Return the (x, y) coordinate for the center point of the cell that contains the specified text.  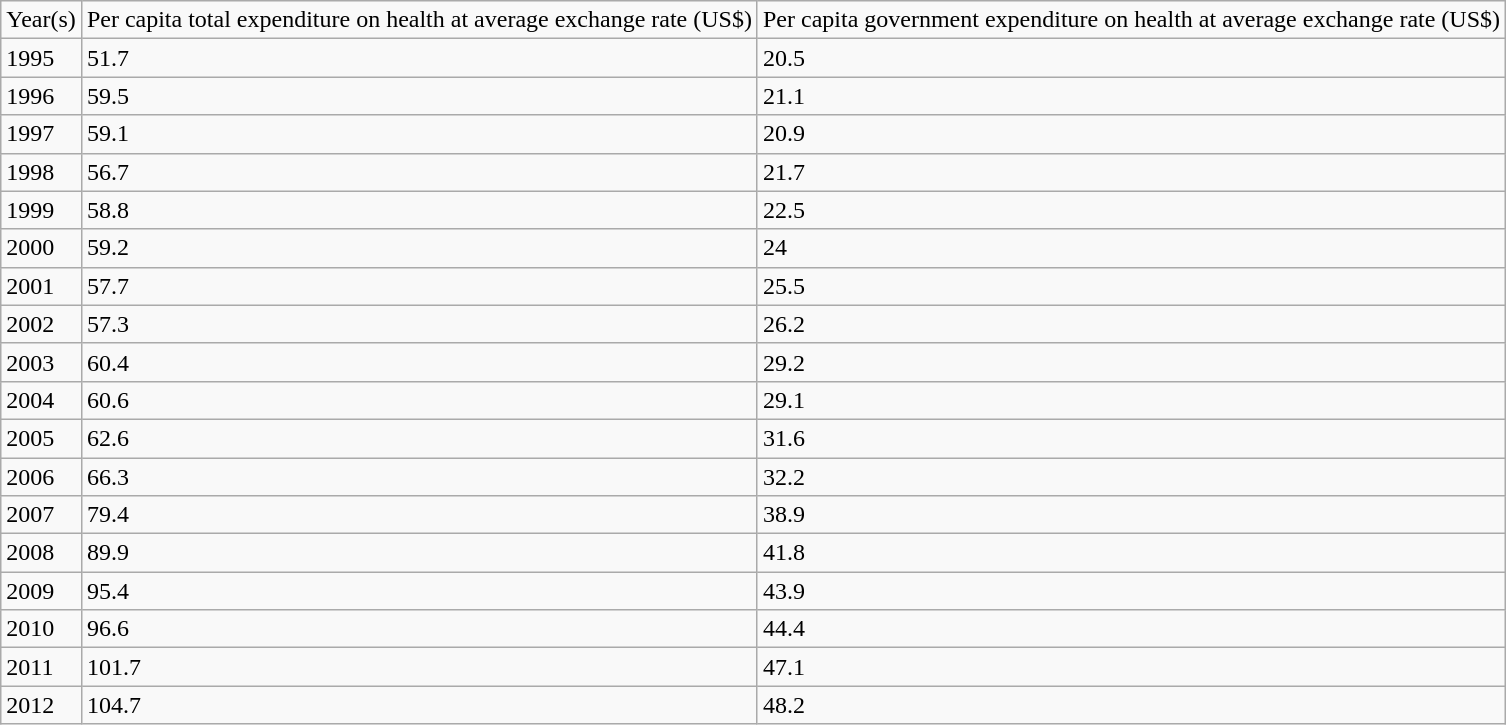
29.1 (1131, 400)
2006 (42, 477)
2003 (42, 362)
Per capita government expenditure on health at average exchange rate (US$) (1131, 20)
57.7 (419, 286)
32.2 (1131, 477)
47.1 (1131, 667)
59.1 (419, 134)
2005 (42, 438)
59.5 (419, 96)
62.6 (419, 438)
21.1 (1131, 96)
38.9 (1131, 515)
31.6 (1131, 438)
2010 (42, 629)
1995 (42, 58)
Per capita total expenditure on health at average exchange rate (US$) (419, 20)
59.2 (419, 248)
21.7 (1131, 172)
24 (1131, 248)
56.7 (419, 172)
26.2 (1131, 324)
2007 (42, 515)
20.5 (1131, 58)
2000 (42, 248)
95.4 (419, 591)
48.2 (1131, 705)
96.6 (419, 629)
2009 (42, 591)
58.8 (419, 210)
1996 (42, 96)
29.2 (1131, 362)
66.3 (419, 477)
51.7 (419, 58)
89.9 (419, 553)
1997 (42, 134)
57.3 (419, 324)
20.9 (1131, 134)
Year(s) (42, 20)
2012 (42, 705)
25.5 (1131, 286)
2001 (42, 286)
60.4 (419, 362)
1998 (42, 172)
2004 (42, 400)
44.4 (1131, 629)
101.7 (419, 667)
2002 (42, 324)
1999 (42, 210)
2011 (42, 667)
41.8 (1131, 553)
43.9 (1131, 591)
104.7 (419, 705)
2008 (42, 553)
60.6 (419, 400)
79.4 (419, 515)
22.5 (1131, 210)
